Return [x, y] of the center of cell containing provided text 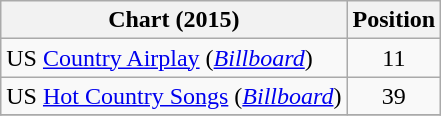
Chart (2015) [174, 20]
11 [394, 58]
39 [394, 96]
Position [394, 20]
US Country Airplay (Billboard) [174, 58]
US Hot Country Songs (Billboard) [174, 96]
